Pinpoint the cell where the given text exists, returning its (X, Y) midpoint coordinate. 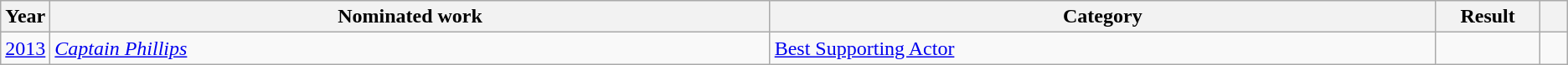
Category (1102, 17)
Year (25, 17)
2013 (25, 48)
Nominated work (410, 17)
Captain Phillips (410, 48)
Result (1488, 17)
Best Supporting Actor (1102, 48)
